For the text-containing cell, return its midpoint in [x, y] coordinate format. 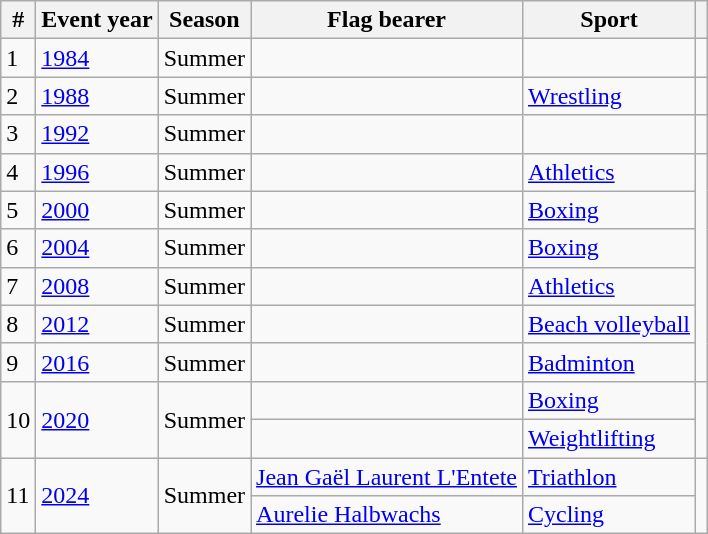
5 [18, 210]
2004 [97, 248]
2000 [97, 210]
1984 [97, 58]
Beach volleyball [608, 324]
2008 [97, 286]
Event year [97, 20]
7 [18, 286]
11 [18, 496]
Flag bearer [387, 20]
9 [18, 362]
6 [18, 248]
Jean Gaël Laurent L'Entete [387, 477]
2016 [97, 362]
Weightlifting [608, 438]
4 [18, 172]
10 [18, 419]
3 [18, 134]
Aurelie Halbwachs [387, 515]
2024 [97, 496]
Season [204, 20]
Badminton [608, 362]
1988 [97, 96]
Sport [608, 20]
# [18, 20]
2012 [97, 324]
Triathlon [608, 477]
Wrestling [608, 96]
1992 [97, 134]
1 [18, 58]
2020 [97, 419]
1996 [97, 172]
Cycling [608, 515]
2 [18, 96]
8 [18, 324]
